Return the [X, Y] coordinate for the center point of the cell that contains the specified text.  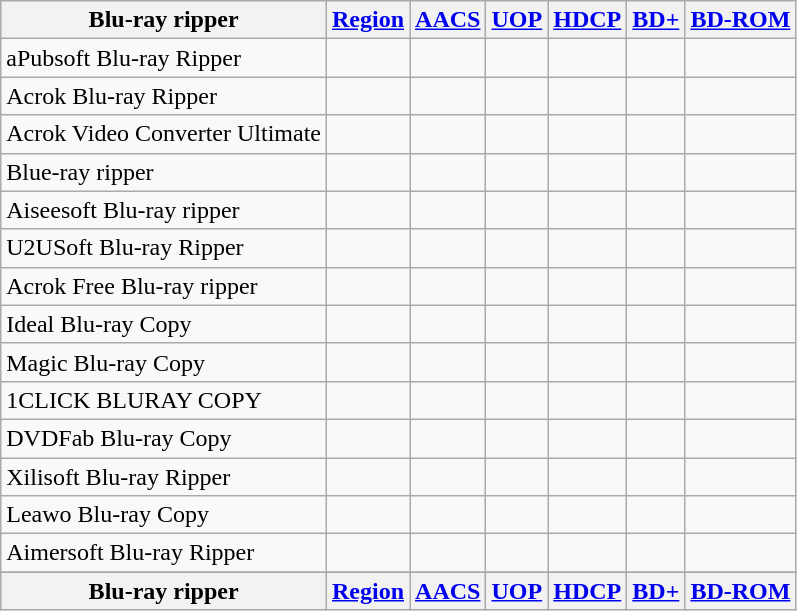
DVDFab Blu-ray Copy [164, 438]
Aimersoft Blu-ray Ripper [164, 553]
Ideal Blu-ray Copy [164, 324]
Aiseesoft Blu-ray ripper [164, 210]
Acrok Video Converter Ultimate [164, 134]
Xilisoft Blu-ray Ripper [164, 477]
Acrok Blu-ray Ripper [164, 96]
aPubsoft Blu-ray Ripper [164, 58]
U2USoft Blu-ray Ripper [164, 248]
Blue-ray ripper [164, 172]
Acrok Free Blu-ray ripper [164, 286]
Leawo Blu-ray Copy [164, 515]
Magic Blu-ray Copy [164, 362]
1CLICK BLURAY COPY [164, 400]
